Return the [X, Y] coordinate for the center point of the cell that contains the specified text.  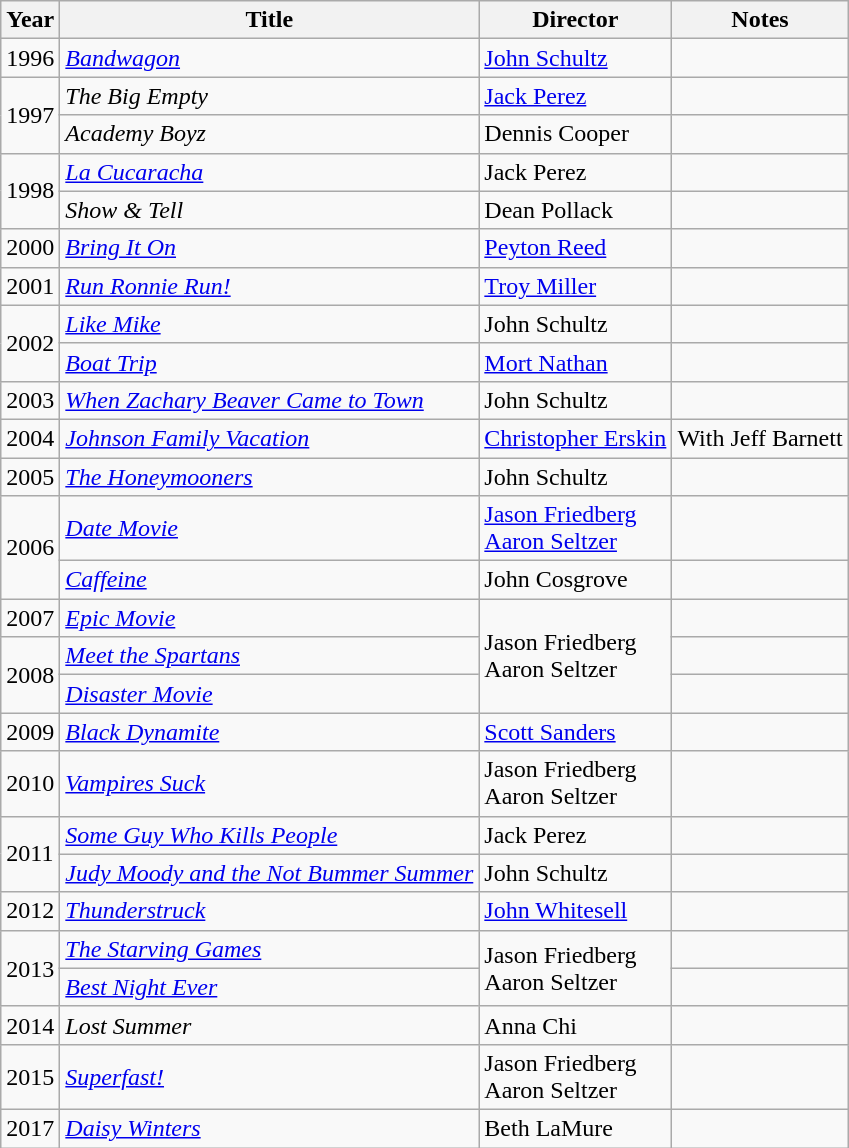
Academy Boyz [270, 134]
With Jeff Barnett [760, 438]
Beth LaMure [576, 1128]
Superfast! [270, 1076]
2000 [30, 248]
Scott Sanders [576, 732]
2006 [30, 548]
2012 [30, 911]
Vampires Suck [270, 784]
Show & Tell [270, 210]
Epic Movie [270, 618]
2009 [30, 732]
Daisy Winters [270, 1128]
2010 [30, 784]
Date Movie [270, 528]
2013 [30, 968]
John Whitesell [576, 911]
Johnson Family Vacation [270, 438]
Caffeine [270, 580]
The Big Empty [270, 96]
Disaster Movie [270, 694]
Year [30, 20]
1996 [30, 58]
Dennis Cooper [576, 134]
Run Ronnie Run! [270, 286]
2001 [30, 286]
Bring It On [270, 248]
1998 [30, 191]
The Starving Games [270, 949]
2005 [30, 477]
Bandwagon [270, 58]
When Zachary Beaver Came to Town [270, 400]
2008 [30, 675]
Mort Nathan [576, 362]
2003 [30, 400]
Thunderstruck [270, 911]
2015 [30, 1076]
2017 [30, 1128]
Peyton Reed [576, 248]
Meet the Spartans [270, 656]
2011 [30, 854]
Troy Miller [576, 286]
Title [270, 20]
Black Dynamite [270, 732]
Some Guy Who Kills People [270, 835]
2014 [30, 1025]
Best Night Ever [270, 987]
Christopher Erskin [576, 438]
The Honeymooners [270, 477]
1997 [30, 115]
Judy Moody and the Not Bummer Summer [270, 873]
Notes [760, 20]
Dean Pollack [576, 210]
Director [576, 20]
2007 [30, 618]
John Cosgrove [576, 580]
Anna Chi [576, 1025]
2004 [30, 438]
La Cucaracha [270, 172]
Lost Summer [270, 1025]
Boat Trip [270, 362]
2002 [30, 343]
Like Mike [270, 324]
